From the cell containing the given text, extract its center point as (X, Y) coordinate. 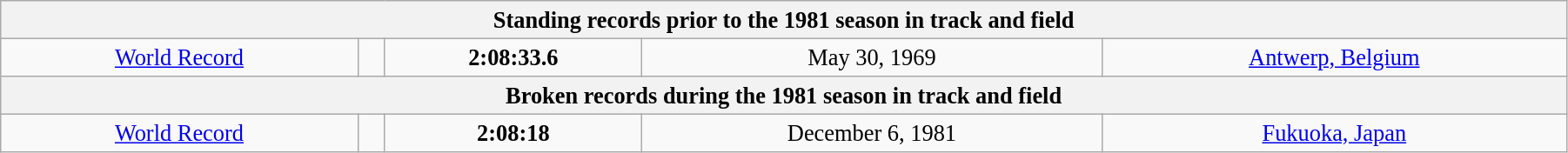
Antwerp, Belgium (1334, 57)
Broken records during the 1981 season in track and field (784, 95)
December 6, 1981 (872, 133)
2:08:33.6 (513, 57)
Standing records prior to the 1981 season in track and field (784, 19)
2:08:18 (513, 133)
May 30, 1969 (872, 57)
Fukuoka, Japan (1334, 133)
